Search for the cell housing the specified text and yield its (x, y) center coordinate. 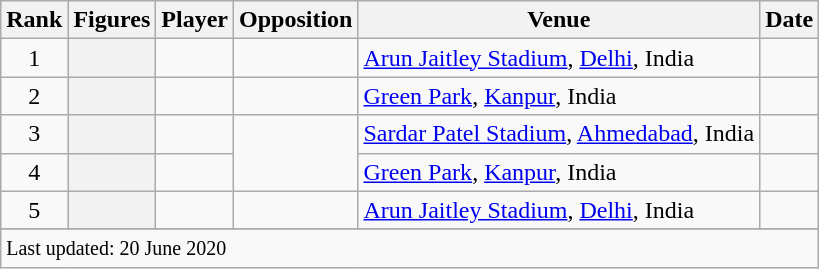
3 (34, 134)
Date (790, 20)
Venue (559, 20)
Sardar Patel Stadium, Ahmedabad, India (559, 134)
2 (34, 96)
4 (34, 172)
Player (195, 20)
Last updated: 20 June 2020 (410, 248)
Figures (112, 20)
5 (34, 210)
1 (34, 58)
Opposition (296, 20)
Rank (34, 20)
